Pinpoint the cell where the given text exists, returning its [x, y] midpoint coordinate. 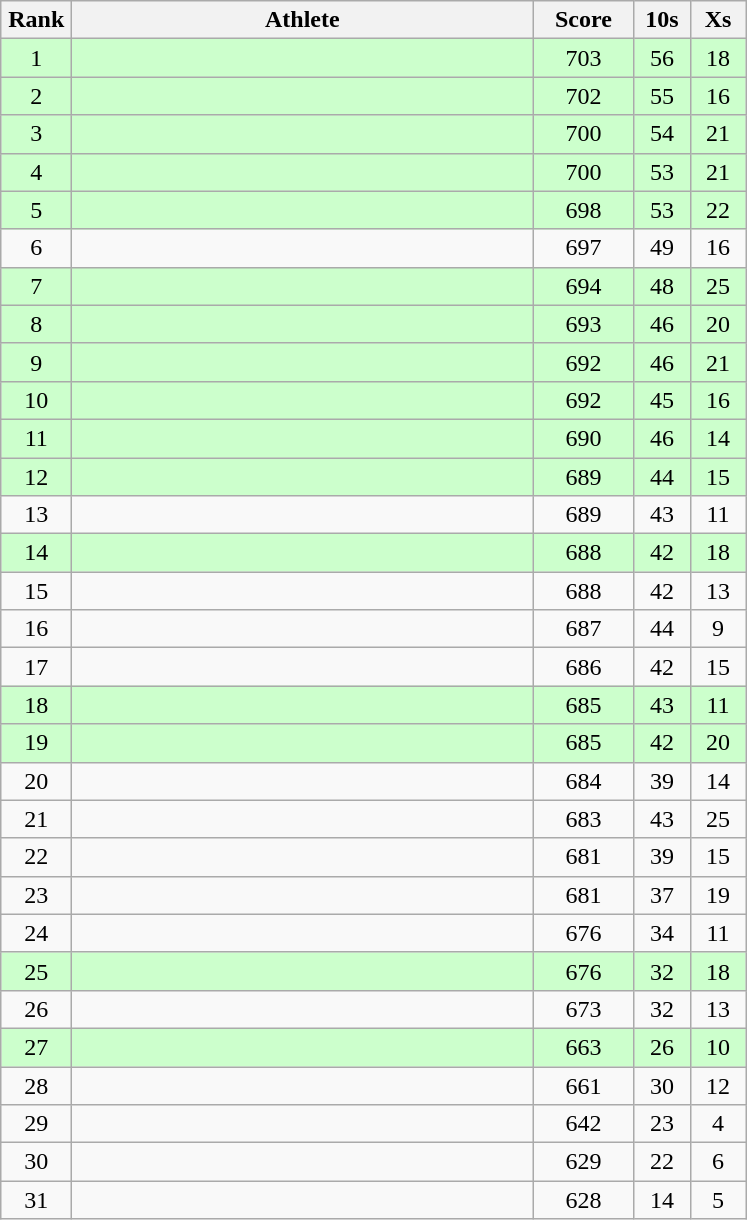
690 [584, 438]
29 [36, 1124]
37 [662, 895]
684 [584, 781]
686 [584, 667]
663 [584, 1047]
28 [36, 1085]
629 [584, 1162]
661 [584, 1085]
54 [662, 134]
Rank [36, 20]
10s [662, 20]
Score [584, 20]
Athlete [302, 20]
628 [584, 1200]
683 [584, 819]
697 [584, 248]
673 [584, 1009]
698 [584, 210]
17 [36, 667]
45 [662, 400]
694 [584, 286]
703 [584, 58]
48 [662, 286]
55 [662, 96]
687 [584, 629]
2 [36, 96]
34 [662, 933]
49 [662, 248]
24 [36, 933]
693 [584, 324]
7 [36, 286]
27 [36, 1047]
56 [662, 58]
1 [36, 58]
702 [584, 96]
3 [36, 134]
8 [36, 324]
642 [584, 1124]
31 [36, 1200]
Xs [718, 20]
